Return the (X, Y) coordinate for the center point of the cell that contains the specified text.  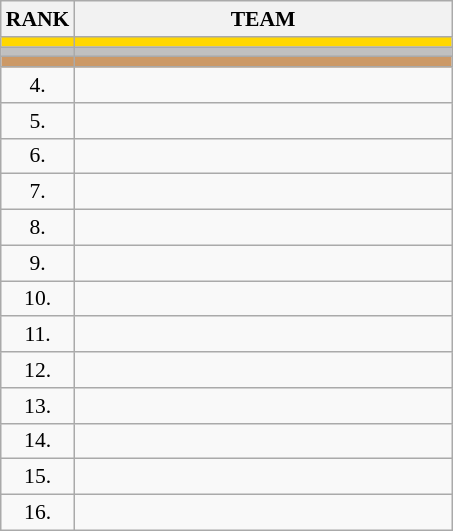
TEAM (262, 19)
8. (38, 228)
7. (38, 192)
RANK (38, 19)
12. (38, 370)
16. (38, 513)
5. (38, 121)
14. (38, 441)
6. (38, 156)
11. (38, 335)
13. (38, 406)
9. (38, 263)
4. (38, 85)
15. (38, 477)
10. (38, 299)
